Extract the [x, y] coordinate from the center of the cell holding the provided text.  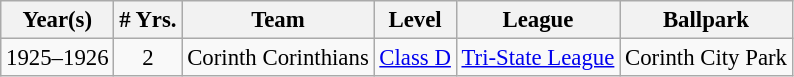
Class D [415, 58]
Ballpark [706, 20]
# Yrs. [148, 20]
Level [415, 20]
Corinth Corinthians [278, 58]
League [538, 20]
2 [148, 58]
Year(s) [58, 20]
Tri-State League [538, 58]
Corinth City Park [706, 58]
1925–1926 [58, 58]
Team [278, 20]
